Find where the given text appears and provide that cell's center as [X, Y] coordinate. 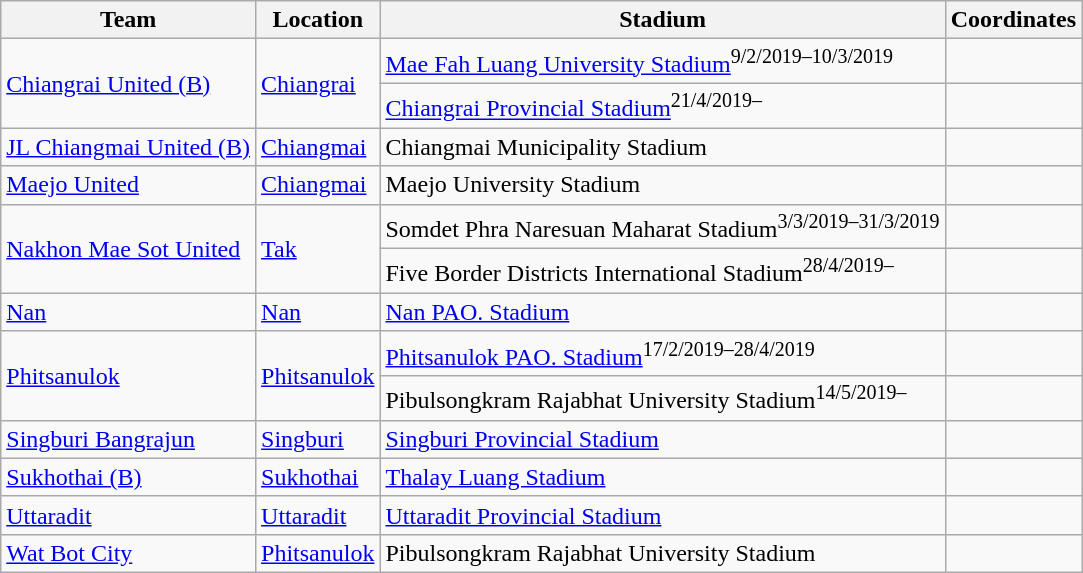
Maejo University Stadium [662, 185]
Sukhothai (B) [128, 477]
Stadium [662, 20]
Sukhothai [318, 477]
Chiangmai Municipality Stadium [662, 147]
Chiangrai [318, 84]
Nakhon Mae Sot United [128, 248]
Phitsanulok PAO. Stadium17/2/2019–28/4/2019 [662, 354]
Five Border Districts International Stadium28/4/2019– [662, 272]
Singburi Provincial Stadium [662, 439]
Singburi Bangrajun [128, 439]
Tak [318, 248]
Wat Bot City [128, 554]
Pibulsongkram Rajabhat University Stadium14/5/2019– [662, 398]
Pibulsongkram Rajabhat University Stadium [662, 554]
Coordinates [1013, 20]
Nan PAO. Stadium [662, 312]
Chiangrai United (B) [128, 84]
Uttaradit Provincial Stadium [662, 515]
Chiangrai Provincial Stadium21/4/2019– [662, 106]
Thalay Luang Stadium [662, 477]
Team [128, 20]
Singburi [318, 439]
Location [318, 20]
JL Chiangmai United (B) [128, 147]
Maejo United [128, 185]
Somdet Phra Naresuan Maharat Stadium3/3/2019–31/3/2019 [662, 226]
Mae Fah Luang University Stadium9/2/2019–10/3/2019 [662, 62]
